Provide the [X, Y] coordinate of the cell's center where the given text is located.  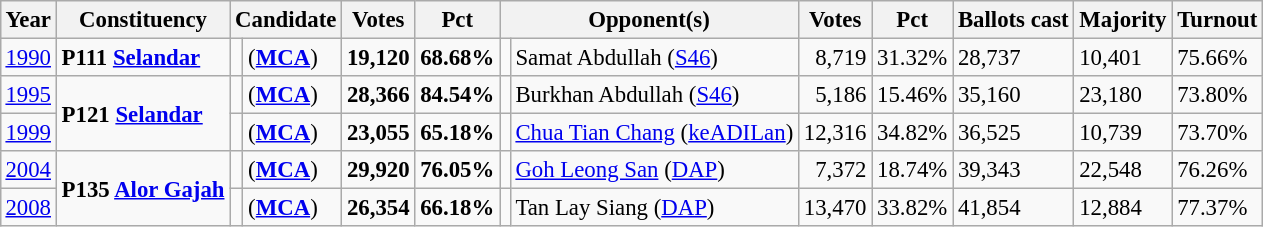
Year [28, 20]
Samat Abdullah (S46) [654, 57]
73.70% [1218, 133]
19,120 [378, 57]
68.68% [458, 57]
Tan Lay Siang (DAP) [654, 208]
8,719 [836, 57]
15.46% [912, 95]
36,525 [1014, 133]
33.82% [912, 208]
12,884 [1123, 208]
Goh Leong San (DAP) [654, 170]
Candidate [286, 20]
Chua Tian Chang (keADILan) [654, 133]
5,186 [836, 95]
26,354 [378, 208]
Opponent(s) [650, 20]
2008 [28, 208]
12,316 [836, 133]
23,180 [1123, 95]
65.18% [458, 133]
7,372 [836, 170]
Majority [1123, 20]
10,401 [1123, 57]
75.66% [1218, 57]
22,548 [1123, 170]
1990 [28, 57]
28,366 [378, 95]
Constituency [142, 20]
76.05% [458, 170]
76.26% [1218, 170]
66.18% [458, 208]
10,739 [1123, 133]
P111 Selandar [142, 57]
31.32% [912, 57]
Turnout [1218, 20]
41,854 [1014, 208]
Ballots cast [1014, 20]
P121 Selandar [142, 114]
23,055 [378, 133]
29,920 [378, 170]
39,343 [1014, 170]
P135 Alor Gajah [142, 188]
1999 [28, 133]
2004 [28, 170]
Burkhan Abdullah (S46) [654, 95]
73.80% [1218, 95]
28,737 [1014, 57]
34.82% [912, 133]
13,470 [836, 208]
35,160 [1014, 95]
18.74% [912, 170]
84.54% [458, 95]
77.37% [1218, 208]
1995 [28, 95]
